Capture the cell that displays the provided text and extract its [x, y] central coordinate. 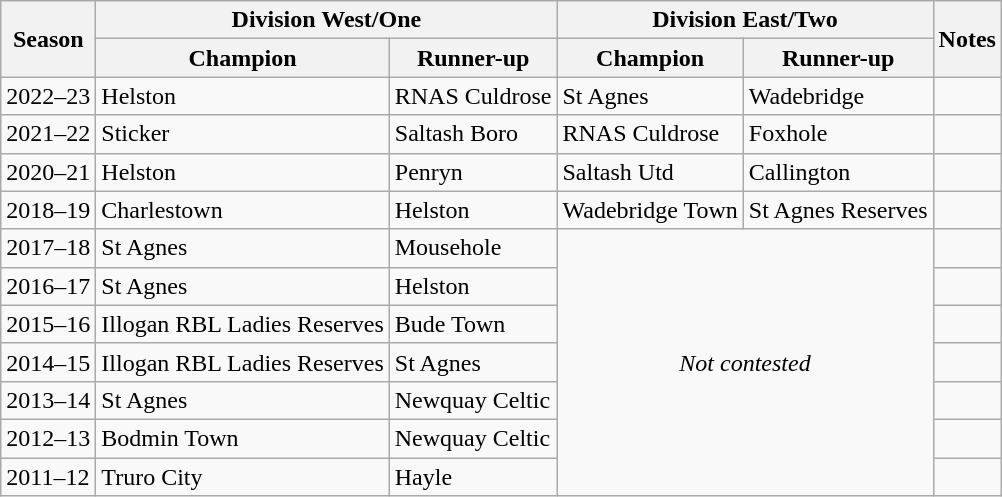
2020–21 [48, 172]
Charlestown [242, 210]
St Agnes Reserves [838, 210]
Division West/One [326, 20]
Notes [967, 39]
Mousehole [473, 248]
2011–12 [48, 477]
Callington [838, 172]
Foxhole [838, 134]
2013–14 [48, 400]
Saltash Utd [650, 172]
Saltash Boro [473, 134]
Wadebridge Town [650, 210]
2014–15 [48, 362]
Not contested [745, 362]
2016–17 [48, 286]
2012–13 [48, 438]
Truro City [242, 477]
Hayle [473, 477]
Wadebridge [838, 96]
2015–16 [48, 324]
2021–22 [48, 134]
2017–18 [48, 248]
2018–19 [48, 210]
Sticker [242, 134]
2022–23 [48, 96]
Penryn [473, 172]
Division East/Two [745, 20]
Bodmin Town [242, 438]
Season [48, 39]
Bude Town [473, 324]
